From the cell containing the given text, extract its center point as (x, y) coordinate. 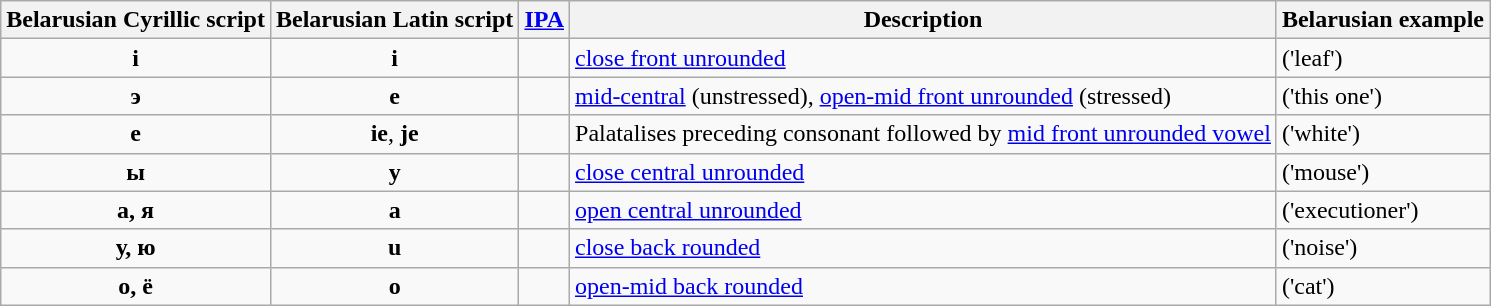
ie, je (394, 134)
mid-central (unstressed), open-mid front unrounded (stressed) (924, 96)
у, ю (136, 248)
э (136, 96)
('white') (1382, 134)
('mouse') (1382, 172)
Belarusian Latin script (394, 20)
('noise') (1382, 248)
a (394, 210)
('cat') (1382, 286)
close central unrounded (924, 172)
Belarusian example (1382, 20)
open-mid back rounded (924, 286)
('leaf') (1382, 58)
u (394, 248)
ы (136, 172)
o (394, 286)
e (394, 96)
о, ё (136, 286)
close back rounded (924, 248)
('executioner') (1382, 210)
open central unrounded (924, 210)
Description (924, 20)
y (394, 172)
Palatalises preceding consonant followed by mid front unrounded vowel (924, 134)
Belarusian Cyrillic script (136, 20)
('this one') (1382, 96)
close front unrounded (924, 58)
a, я (136, 210)
IPA (544, 20)
е (136, 134)
